Identify which cell holds the provided text, then report its (X, Y) central coordinate. 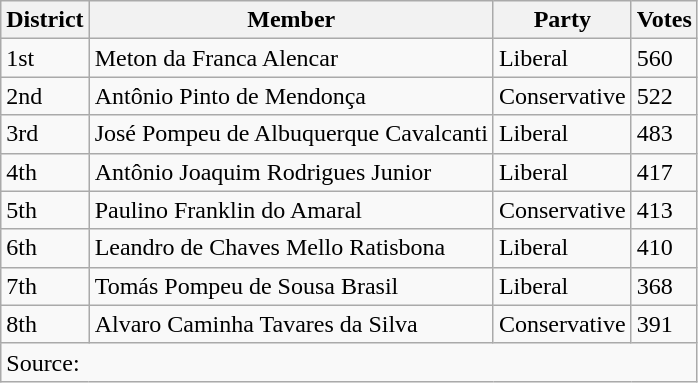
Leandro de Chaves Mello Ratisbona (291, 248)
District (45, 20)
Paulino Franklin do Amaral (291, 210)
Votes (664, 20)
Antônio Joaquim Rodrigues Junior (291, 172)
483 (664, 134)
4th (45, 172)
Meton da Franca Alencar (291, 58)
2nd (45, 96)
410 (664, 248)
391 (664, 324)
3rd (45, 134)
Member (291, 20)
1st (45, 58)
Tomás Pompeu de Sousa Brasil (291, 286)
413 (664, 210)
Alvaro Caminha Tavares da Silva (291, 324)
7th (45, 286)
6th (45, 248)
Source: (350, 362)
José Pompeu de Albuquerque Cavalcanti (291, 134)
368 (664, 286)
8th (45, 324)
522 (664, 96)
417 (664, 172)
Party (562, 20)
560 (664, 58)
Antônio Pinto de Mendonça (291, 96)
5th (45, 210)
